Detect which cell encompasses the target text, then output its [X, Y] center coordinate. 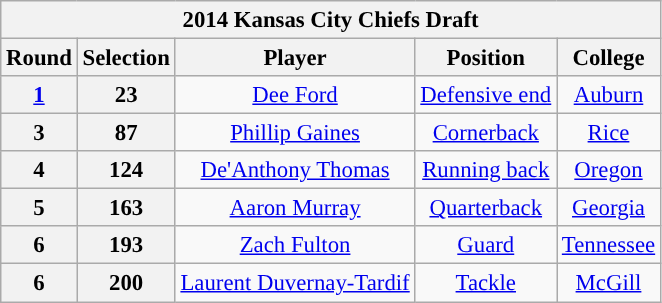
Oregon [609, 170]
Tennessee [609, 245]
Zach Fulton [295, 245]
Auburn [609, 95]
Defensive end [486, 95]
McGill [609, 283]
1 [39, 95]
Selection [126, 58]
Aaron Murray [295, 208]
Phillip Gaines [295, 133]
200 [126, 283]
Cornerback [486, 133]
Dee Ford [295, 95]
23 [126, 95]
Rice [609, 133]
De'Anthony Thomas [295, 170]
Position [486, 58]
124 [126, 170]
5 [39, 208]
163 [126, 208]
3 [39, 133]
Round [39, 58]
Guard [486, 245]
College [609, 58]
Quarterback [486, 208]
2014 Kansas City Chiefs Draft [331, 20]
Tackle [486, 283]
4 [39, 170]
193 [126, 245]
87 [126, 133]
Georgia [609, 208]
Player [295, 58]
Laurent Duvernay-Tardif [295, 283]
Running back [486, 170]
